Pinpoint the cell where the given text exists, returning its (X, Y) midpoint coordinate. 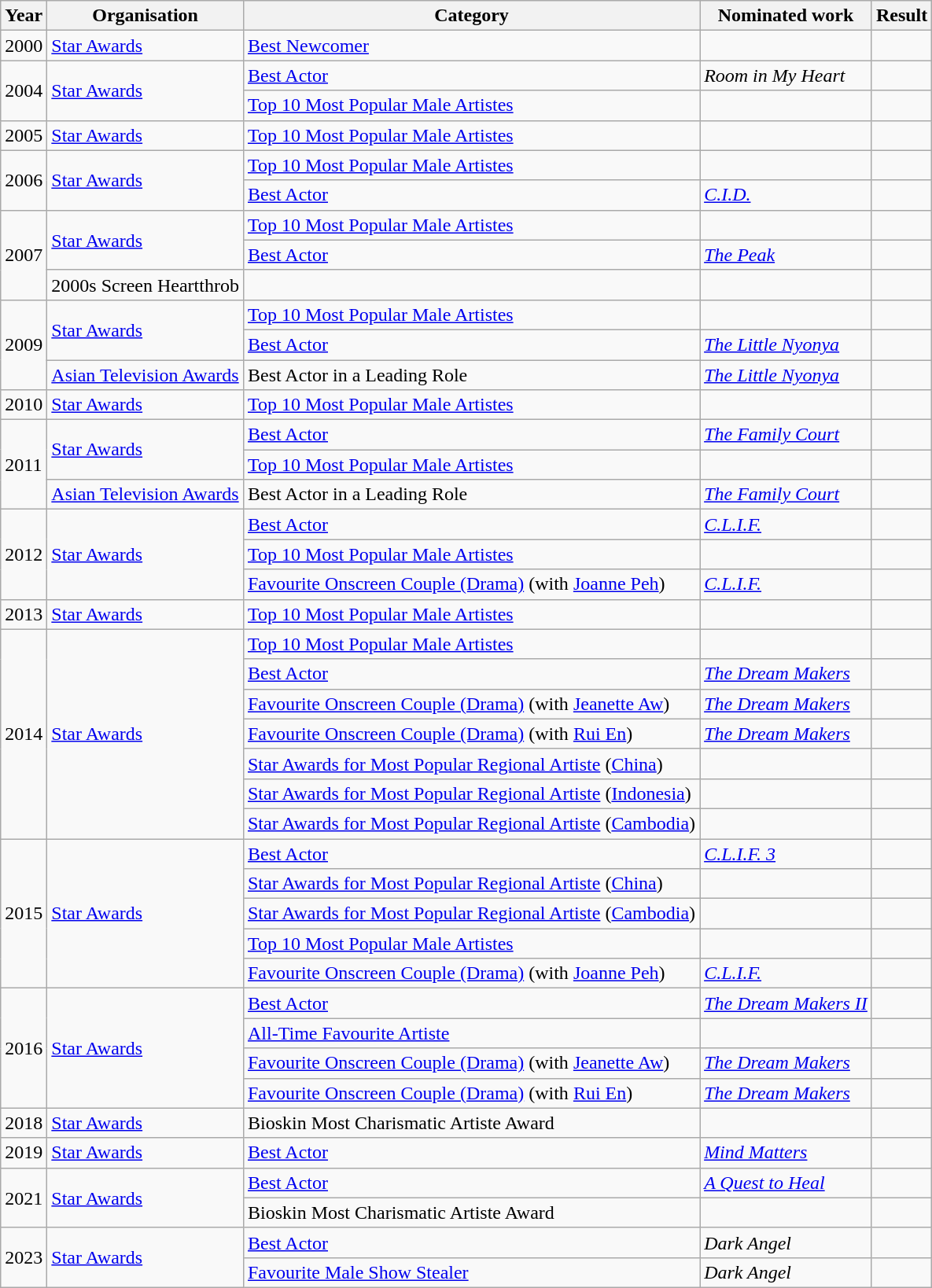
2023 (24, 1257)
2009 (24, 344)
Favourite Male Show Stealer (471, 1272)
All-Time Favourite Artiste (471, 1033)
Mind Matters (786, 1153)
2000s Screen Heartthrob (146, 285)
A Quest to Heal (786, 1183)
2016 (24, 1048)
Star Awards for Most Popular Regional Artiste (Indonesia) (471, 793)
2005 (24, 135)
2006 (24, 180)
Category (471, 16)
2012 (24, 554)
The Dream Makers II (786, 1003)
2015 (24, 913)
2007 (24, 255)
2018 (24, 1123)
2011 (24, 465)
2019 (24, 1153)
2013 (24, 614)
2014 (24, 734)
2004 (24, 90)
Room in My Heart (786, 75)
Year (24, 16)
The Peak (786, 255)
2021 (24, 1198)
C.I.D. (786, 195)
Organisation (146, 16)
2000 (24, 46)
Nominated work (786, 16)
Result (901, 16)
Best Newcomer (471, 46)
2010 (24, 405)
C.L.I.F. 3 (786, 853)
